Provide the [X, Y] coordinate of the cell's center where the given text is located.  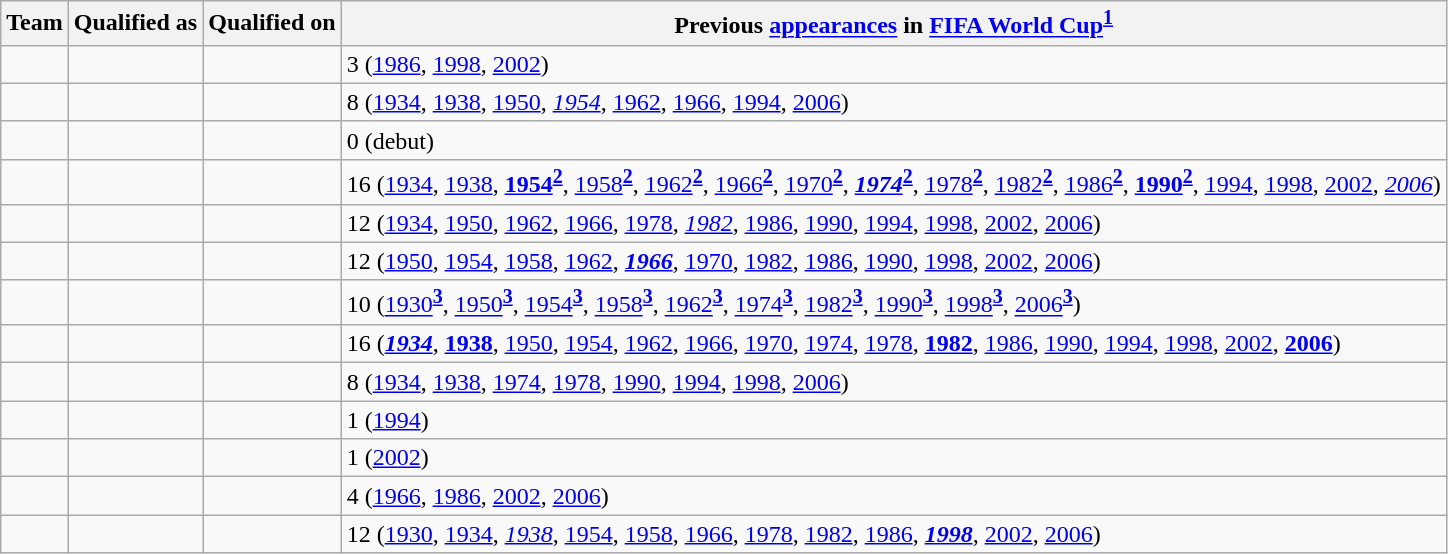
0 (debut) [894, 140]
12 (1930, 1934, 1938, 1954, 1958, 1966, 1978, 1982, 1986, 1998, 2002, 2006) [894, 534]
12 (1950, 1954, 1958, 1962, 1966, 1970, 1982, 1986, 1990, 1998, 2002, 2006) [894, 261]
3 (1986, 1998, 2002) [894, 64]
1 (2002) [894, 458]
Qualified as [135, 24]
12 (1934, 1950, 1962, 1966, 1978, 1982, 1986, 1990, 1994, 1998, 2002, 2006) [894, 223]
8 (1934, 1938, 1950, 1954, 1962, 1966, 1994, 2006) [894, 102]
1 (1994) [894, 420]
8 (1934, 1938, 1974, 1978, 1990, 1994, 1998, 2006) [894, 382]
16 (1934, 1938, 1950, 1954, 1962, 1966, 1970, 1974, 1978, 1982, 1986, 1990, 1994, 1998, 2002, 2006) [894, 344]
Team [35, 24]
Previous appearances in FIFA World Cup1 [894, 24]
Qualified on [272, 24]
4 (1966, 1986, 2002, 2006) [894, 496]
10 (19303, 19503, 19543, 19583, 19623, 19743, 19823, 19903, 19983, 20063) [894, 302]
16 (1934, 1938, 19542, 19582, 19622, 19662, 19702, 19742, 19782, 19822, 19862, 19902, 1994, 1998, 2002, 2006) [894, 182]
